Detect which cell encompasses the target text, then output its (x, y) center coordinate. 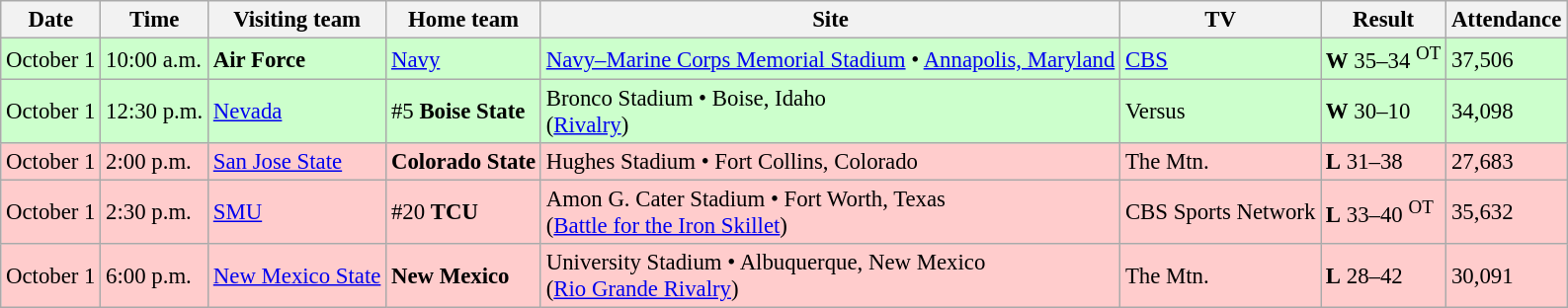
10:00 a.m. (154, 59)
Air Force (297, 59)
#20 TCU (464, 213)
Versus (1221, 113)
Result (1383, 20)
Site (830, 20)
Bronco Stadium • Boise, Idaho(Rivalry) (830, 113)
The Mtn. (1221, 162)
Date (51, 20)
Navy (464, 59)
34,098 (1507, 113)
Nevada (297, 113)
CBS Sports Network (1221, 213)
2:00 p.m. (154, 162)
Hughes Stadium • Fort Collins, Colorado (830, 162)
San Jose State (297, 162)
TV (1221, 20)
Attendance (1507, 20)
Amon G. Cater Stadium • Fort Worth, Texas(Battle for the Iron Skillet) (830, 213)
2:30 p.m. (154, 213)
W 30–10 (1383, 113)
37,506 (1507, 59)
Navy–Marine Corps Memorial Stadium • Annapolis, Maryland (830, 59)
W 35–34 OT (1383, 59)
Home team (464, 20)
L 33–40 OT (1383, 213)
#5 Boise State (464, 113)
L 31–38 (1383, 162)
Visiting team (297, 20)
Colorado State (464, 162)
35,632 (1507, 213)
SMU (297, 213)
Time (154, 20)
27,683 (1507, 162)
CBS (1221, 59)
12:30 p.m. (154, 113)
